Provide the (X, Y) coordinate of the cell's center where the given text is located.  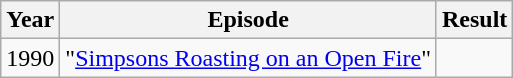
Year (30, 20)
1990 (30, 58)
Result (474, 20)
"Simpsons Roasting on an Open Fire" (248, 58)
Episode (248, 20)
